Return [x, y] of the center of cell containing provided text 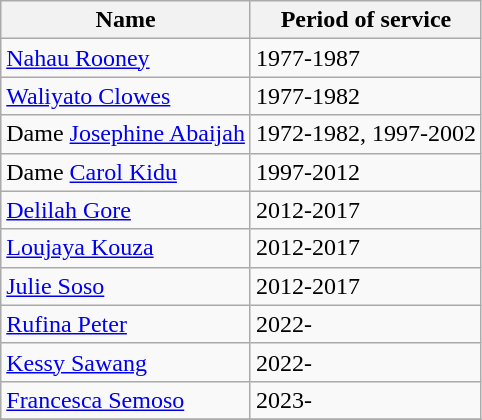
Waliyato Clowes [126, 96]
Julie Soso [126, 286]
Dame Josephine Abaijah [126, 134]
1972-1982, 1997-2002 [366, 134]
Delilah Gore [126, 210]
Name [126, 20]
1997-2012 [366, 172]
2023- [366, 400]
Rufina Peter [126, 324]
Dame Carol Kidu [126, 172]
Kessy Sawang [126, 362]
Nahau Rooney [126, 58]
Period of service [366, 20]
Francesca Semoso [126, 400]
1977-1987 [366, 58]
Loujaya Kouza [126, 248]
1977-1982 [366, 96]
